Capture the cell that displays the provided text and extract its (x, y) central coordinate. 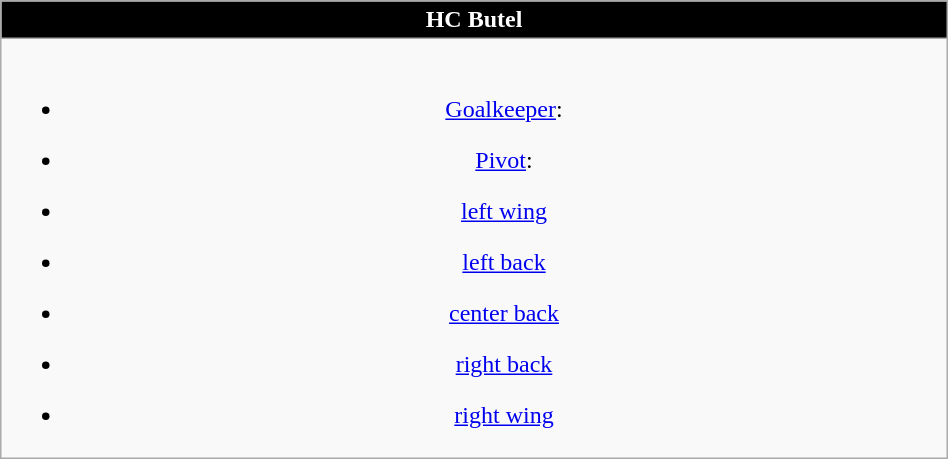
Goalkeeper:Pivot:left wingleft backcenter backright backright wing (474, 248)
HC Butel (474, 20)
